Locate the cell with the specified text and output its [x, y] center coordinate. 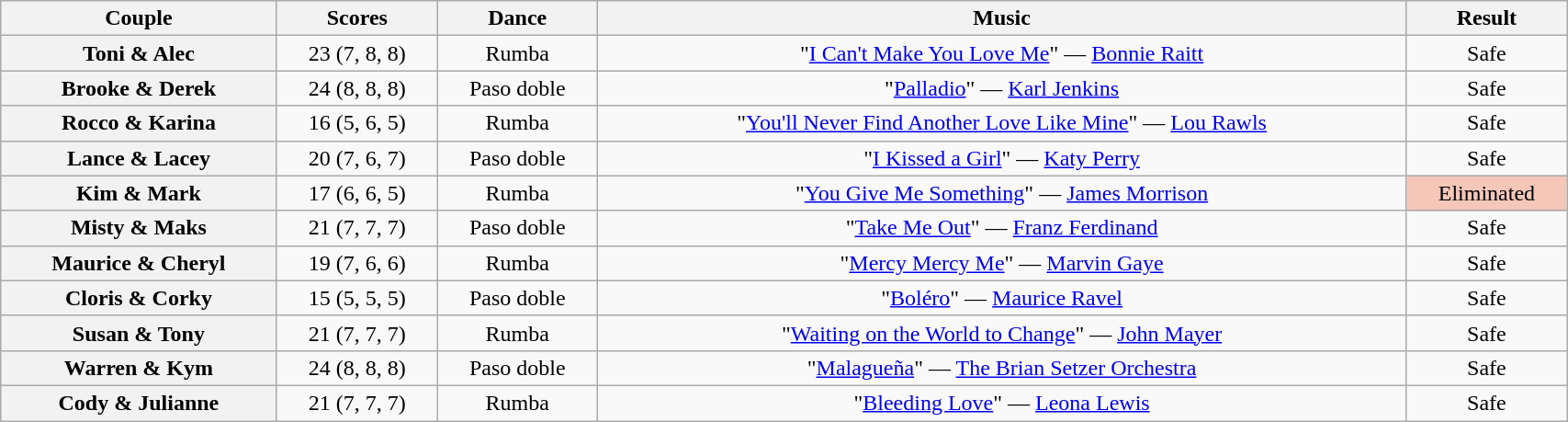
"Waiting on the World to Change" — John Mayer [1001, 333]
"Bleeding Love" — Leona Lewis [1001, 403]
"I Kissed a Girl" — Katy Perry [1001, 158]
Misty & Maks [139, 228]
Scores [356, 18]
Maurice & Cheryl [139, 263]
15 (5, 5, 5) [356, 298]
Cloris & Corky [139, 298]
Brooke & Derek [139, 88]
Eliminated [1486, 193]
"Malagueña" — The Brian Setzer Orchestra [1001, 368]
Music [1001, 18]
"I Can't Make You Love Me" — Bonnie Raitt [1001, 53]
"Take Me Out" — Franz Ferdinand [1001, 228]
Susan & Tony [139, 333]
"Boléro" — Maurice Ravel [1001, 298]
Toni & Alec [139, 53]
16 (5, 6, 5) [356, 123]
17 (6, 6, 5) [356, 193]
19 (7, 6, 6) [356, 263]
"Mercy Mercy Me" — Marvin Gaye [1001, 263]
Kim & Mark [139, 193]
Rocco & Karina [139, 123]
"You Give Me Something" — James Morrison [1001, 193]
23 (7, 8, 8) [356, 53]
Lance & Lacey [139, 158]
Dance [518, 18]
"Palladio" — Karl Jenkins [1001, 88]
Warren & Kym [139, 368]
Result [1486, 18]
Cody & Julianne [139, 403]
"You'll Never Find Another Love Like Mine" — Lou Rawls [1001, 123]
20 (7, 6, 7) [356, 158]
Couple [139, 18]
